Provide the (x, y) coordinate of the cell's center where the given text is located.  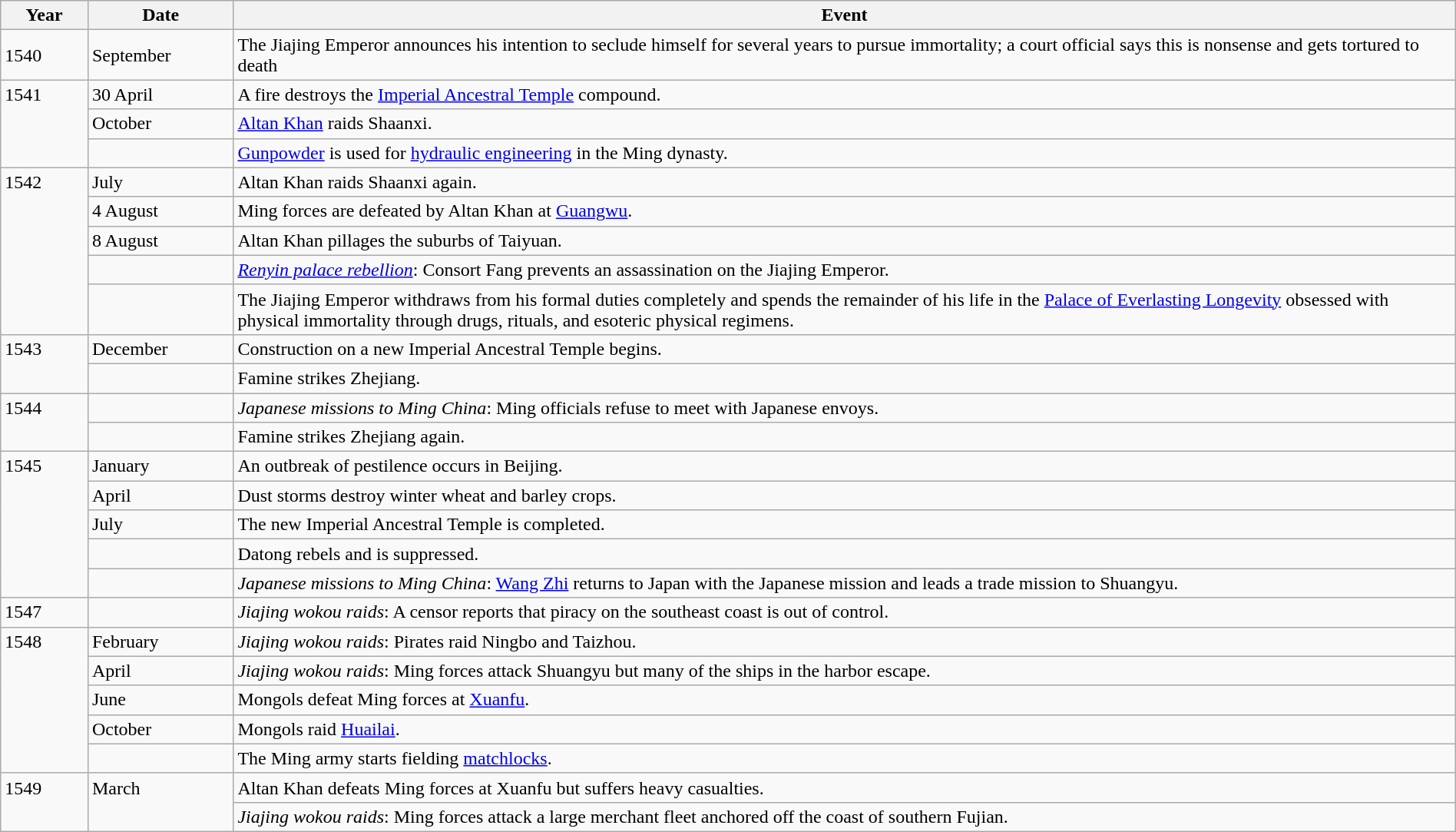
Mongols raid Huailai. (845, 729)
1549 (45, 802)
Dust storms destroy winter wheat and barley crops. (845, 496)
1548 (45, 700)
Year (45, 15)
1544 (45, 423)
January (160, 466)
1545 (45, 525)
June (160, 700)
Altan Khan raids Shaanxi. (845, 124)
Renyin palace rebellion: Consort Fang prevents an assassination on the Jiajing Emperor. (845, 270)
Datong rebels and is suppressed. (845, 554)
1540 (45, 55)
Jiajing wokou raids: A censor reports that piracy on the southeast coast is out of control. (845, 612)
Jiajing wokou raids: Pirates raid Ningbo and Taizhou. (845, 641)
30 April (160, 94)
The Ming army starts fielding matchlocks. (845, 758)
Famine strikes Zhejiang again. (845, 437)
Jiajing wokou raids: Ming forces attack Shuangyu but many of the ships in the harbor escape. (845, 671)
Jiajing wokou raids: Ming forces attack a large merchant fleet anchored off the coast of southern Fujian. (845, 817)
Construction on a new Imperial Ancestral Temple begins. (845, 349)
Date (160, 15)
1543 (45, 363)
December (160, 349)
4 August (160, 211)
An outbreak of pestilence occurs in Beijing. (845, 466)
February (160, 641)
September (160, 55)
A fire destroys the Imperial Ancestral Temple compound. (845, 94)
Event (845, 15)
The new Imperial Ancestral Temple is completed. (845, 525)
1547 (45, 612)
1542 (45, 250)
8 August (160, 240)
Mongols defeat Ming forces at Xuanfu. (845, 700)
Japanese missions to Ming China: Wang Zhi returns to Japan with the Japanese mission and leads a trade mission to Shuangyu. (845, 583)
Gunpowder is used for hydraulic engineering in the Ming dynasty. (845, 153)
Japanese missions to Ming China: Ming officials refuse to meet with Japanese envoys. (845, 408)
March (160, 802)
Altan Khan pillages the suburbs of Taiyuan. (845, 240)
1541 (45, 124)
Ming forces are defeated by Altan Khan at Guangwu. (845, 211)
Altan Khan defeats Ming forces at Xuanfu but suffers heavy casualties. (845, 787)
Famine strikes Zhejiang. (845, 378)
Altan Khan raids Shaanxi again. (845, 182)
